Locate the cell with the specified text and output its [X, Y] center coordinate. 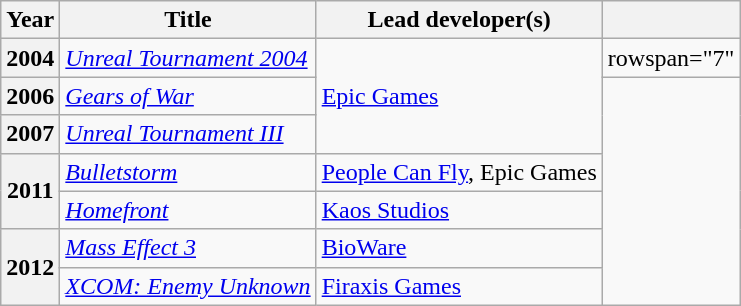
2012 [30, 267]
Mass Effect 3 [188, 248]
XCOM: Enemy Unknown [188, 286]
Lead developer(s) [459, 20]
2011 [30, 191]
Firaxis Games [459, 286]
2007 [30, 134]
Homefront [188, 210]
Year [30, 20]
Kaos Studios [459, 210]
Gears of War [188, 96]
People Can Fly, Epic Games [459, 172]
2004 [30, 58]
Epic Games [459, 96]
2006 [30, 96]
BioWare [459, 248]
Title [188, 20]
Unreal Tournament III [188, 134]
Bulletstorm [188, 172]
rowspan="7" [671, 58]
Unreal Tournament 2004 [188, 58]
